For the text-containing cell, return its midpoint in [X, Y] coordinate format. 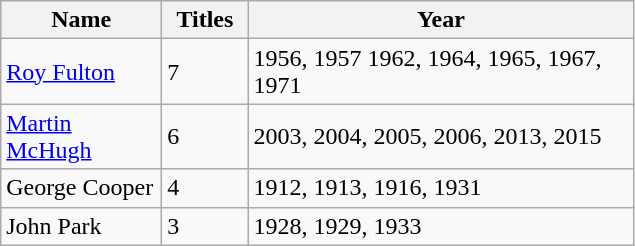
1956, 1957 1962, 1964, 1965, 1967, 1971 [441, 72]
George Cooper [82, 188]
7 [205, 72]
Year [441, 20]
Titles [205, 20]
2003, 2004, 2005, 2006, 2013, 2015 [441, 136]
1928, 1929, 1933 [441, 226]
Martin McHugh [82, 136]
6 [205, 136]
1912, 1913, 1916, 1931 [441, 188]
4 [205, 188]
Name [82, 20]
Roy Fulton [82, 72]
3 [205, 226]
John Park [82, 226]
